Provide the [x, y] coordinate of the cell's center where the given text is located.  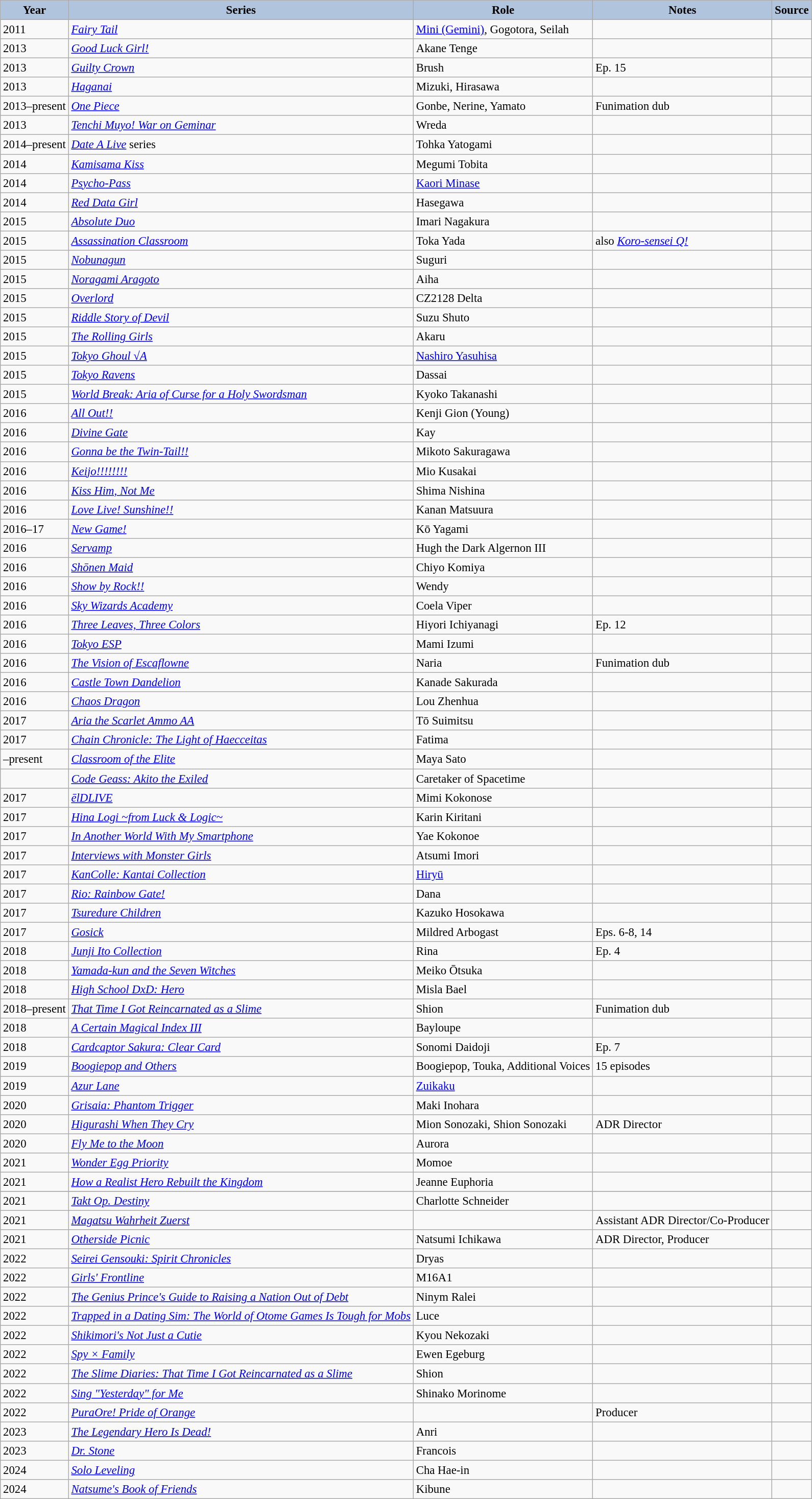
Caretaker of Spacetime [503, 779]
Megumi Tobita [503, 164]
Dryas [503, 1259]
Momoe [503, 1163]
CZ2128 Delta [503, 298]
Gonbe, Nerine, Yamato [503, 106]
Mikoto Sakuragawa [503, 452]
All Out!! [241, 413]
Dana [503, 894]
Higurashi When They Cry [241, 1124]
One Piece [241, 106]
Natsume's Book of Friends [241, 1489]
Kenji Gion (Young) [503, 413]
Tō Suimitsu [503, 721]
ADR Director [682, 1124]
Anri [503, 1432]
Keijo!!!!!!!! [241, 471]
Seirei Gensouki: Spirit Chronicles [241, 1259]
Shikimori's Not Just a Cutie [241, 1336]
Brush [503, 68]
Suzu Shuto [503, 317]
Assistant ADR Director/Co-Producer [682, 1220]
Notes [682, 10]
The Vision of Escaflowne [241, 663]
Ep. 12 [682, 625]
Tenchi Muyo! War on Geminar [241, 125]
Sonomi Daidoji [503, 1047]
The Legendary Hero Is Dead! [241, 1432]
–present [35, 759]
Maya Sato [503, 759]
Classroom of the Elite [241, 759]
Cha Hae-in [503, 1470]
Maki Inohara [503, 1105]
Spy × Family [241, 1354]
Akane Tenge [503, 49]
World Break: Aria of Curse for a Holy Swordsman [241, 394]
Atsumi Imori [503, 855]
2013–present [35, 106]
Divine Gate [241, 433]
In Another World With My Smartphone [241, 836]
Kazuko Hosokawa [503, 913]
Wreda [503, 125]
Show by Rock!! [241, 587]
Noragami Aragoto [241, 279]
High School DxD: Hero [241, 990]
Luce [503, 1316]
ADR Director, Producer [682, 1239]
Shima Nishina [503, 490]
Tokyo Ghoul √A [241, 356]
Chain Chronicle: The Light of Haecceitas [241, 740]
Francois [503, 1450]
Wendy [503, 587]
New Game! [241, 529]
Otherside Picnic [241, 1239]
2016–17 [35, 529]
Aurora [503, 1143]
PuraOre! Pride of Orange [241, 1412]
Misla Bael [503, 990]
Mildred Arbogast [503, 932]
Three Leaves, Three Colors [241, 625]
Boogiepop, Touka, Additional Voices [503, 1067]
Ep. 7 [682, 1047]
Boogiepop and Others [241, 1067]
Kibune [503, 1489]
Girls' Frontline [241, 1278]
Sky Wizards Academy [241, 605]
Mion Sonozaki, Shion Sonozaki [503, 1124]
Servamp [241, 548]
Chaos Dragon [241, 701]
Absolute Duo [241, 221]
Ewen Egeburg [503, 1354]
Lou Zhenhua [503, 701]
Producer [682, 1412]
Mami Izumi [503, 644]
Dr. Stone [241, 1450]
Kiss Him, Not Me [241, 490]
Castle Town Dandelion [241, 683]
Love Live! Sunshine!! [241, 509]
Overlord [241, 298]
Rio: Rainbow Gate! [241, 894]
Hasegawa [503, 202]
Naria [503, 663]
Yae Kokonoe [503, 836]
Kō Yagami [503, 529]
Fairy Tail [241, 30]
That Time I Got Reincarnated as a Slime [241, 1009]
Kyoko Takanashi [503, 394]
Guilty Crown [241, 68]
Source [792, 10]
Hiyori Ichiyanagi [503, 625]
Tokyo ESP [241, 644]
Kyou Nekozaki [503, 1336]
The Slime Diaries: That Time I Got Reincarnated as a Slime [241, 1374]
Gonna be the Twin-Tail!! [241, 452]
Tsuredure Children [241, 913]
Zuikaku [503, 1086]
Series [241, 10]
Sing "Yesterday" for Me [241, 1393]
Psycho-Pass [241, 183]
Nobunagun [241, 260]
Haganai [241, 87]
Mio Kusakai [503, 471]
Magatsu Wahrheit Zuerst [241, 1220]
Code Geass: Akito the Exiled [241, 779]
Bayloupe [503, 1028]
Kaori Minase [503, 183]
Coela Viper [503, 605]
Charlotte Schneider [503, 1201]
Nashiro Yasuhisa [503, 356]
Yamada-kun and the Seven Witches [241, 971]
Assassination Classroom [241, 241]
Ep. 4 [682, 951]
The Rolling Girls [241, 337]
Ninym Ralei [503, 1297]
Wonder Egg Priority [241, 1163]
Aiha [503, 279]
2018–present [35, 1009]
Kay [503, 433]
Fatima [503, 740]
Grisaia: Phantom Trigger [241, 1105]
Date A Live series [241, 145]
ēlDLIVE [241, 798]
Aria the Scarlet Ammo AA [241, 721]
M16A1 [503, 1278]
Solo Leveling [241, 1470]
15 episodes [682, 1067]
Hugh the Dark Algernon III [503, 548]
Good Luck Girl! [241, 49]
Azur Lane [241, 1086]
Riddle Story of Devil [241, 317]
Tohka Yatogami [503, 145]
Karin Kiritani [503, 817]
Cardcaptor Sakura: Clear Card [241, 1047]
Interviews with Monster Girls [241, 855]
The Genius Prince's Guide to Raising a Nation Out of Debt [241, 1297]
Kanade Sakurada [503, 683]
Kamisama Kiss [241, 164]
Takt Op. Destiny [241, 1201]
Toka Yada [503, 241]
Mizuki, Hirasawa [503, 87]
Dassai [503, 375]
Kanan Matsuura [503, 509]
A Certain Magical Index III [241, 1028]
Red Data Girl [241, 202]
Year [35, 10]
Shinako Morinome [503, 1393]
KanColle: Kantai Collection [241, 875]
Junji Ito Collection [241, 951]
Meiko Ōtsuka [503, 971]
Fly Me to the Moon [241, 1143]
also Koro-sensei Q! [682, 241]
Tokyo Ravens [241, 375]
Ep. 15 [682, 68]
2011 [35, 30]
Akaru [503, 337]
How a Realist Hero Rebuilt the Kingdom [241, 1182]
2014–present [35, 145]
Hiryū [503, 875]
Eps. 6-8, 14 [682, 932]
Jeanne Euphoria [503, 1182]
Mimi Kokonose [503, 798]
Imari Nagakura [503, 221]
Trapped in a Dating Sim: The World of Otome Games Is Tough for Mobs [241, 1316]
Role [503, 10]
Chiyo Komiya [503, 567]
Mini (Gemini), Gogotora, Seilah [503, 30]
Rina [503, 951]
Hina Logi ~from Luck & Logic~ [241, 817]
Suguri [503, 260]
Natsumi Ichikawa [503, 1239]
Shōnen Maid [241, 567]
Gosick [241, 932]
